From the cell containing the given text, extract its center point as (X, Y) coordinate. 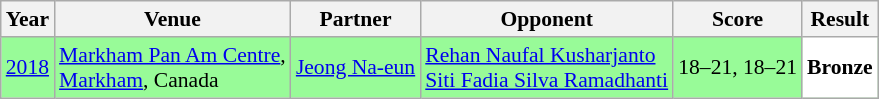
Rehan Naufal Kusharjanto Siti Fadia Silva Ramadhanti (546, 68)
Venue (172, 19)
Year (28, 19)
Result (840, 19)
Partner (356, 19)
Score (738, 19)
Bronze (840, 68)
2018 (28, 68)
18–21, 18–21 (738, 68)
Opponent (546, 19)
Markham Pan Am Centre,Markham, Canada (172, 68)
Jeong Na-eun (356, 68)
